Provide the (X, Y) coordinate of the cell's center where the given text is located.  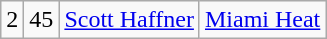
45 (42, 20)
Miami Heat (262, 20)
2 (12, 20)
Scott Haffner (130, 20)
